Capture the cell that displays the provided text and extract its [x, y] central coordinate. 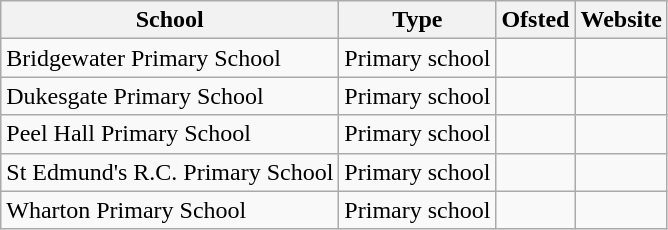
Website [621, 20]
St Edmund's R.C. Primary School [170, 172]
School [170, 20]
Type [418, 20]
Bridgewater Primary School [170, 58]
Peel Hall Primary School [170, 134]
Wharton Primary School [170, 210]
Dukesgate Primary School [170, 96]
Ofsted [536, 20]
